Detect which cell encompasses the target text, then output its (x, y) center coordinate. 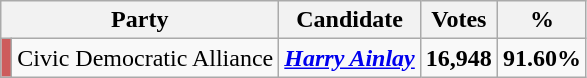
Civic Democratic Alliance (146, 58)
% (542, 20)
Candidate (350, 20)
91.60% (542, 58)
16,948 (458, 58)
Party (140, 20)
Harry Ainlay (350, 58)
Votes (458, 20)
